Identify which cell holds the provided text, then report its [X, Y] central coordinate. 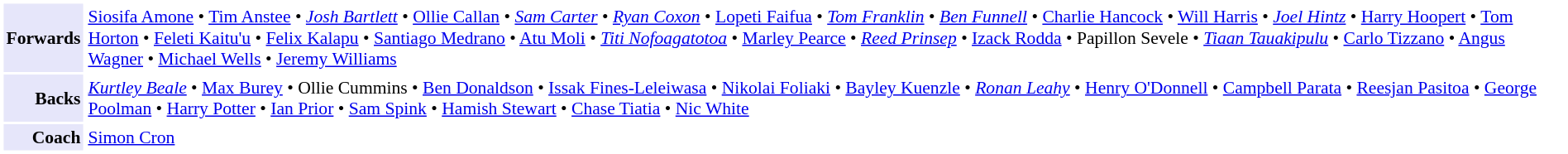
Forwards [43, 37]
Simon Cron [825, 137]
Backs [43, 98]
Coach [43, 137]
